Capture the cell that displays the provided text and extract its (x, y) central coordinate. 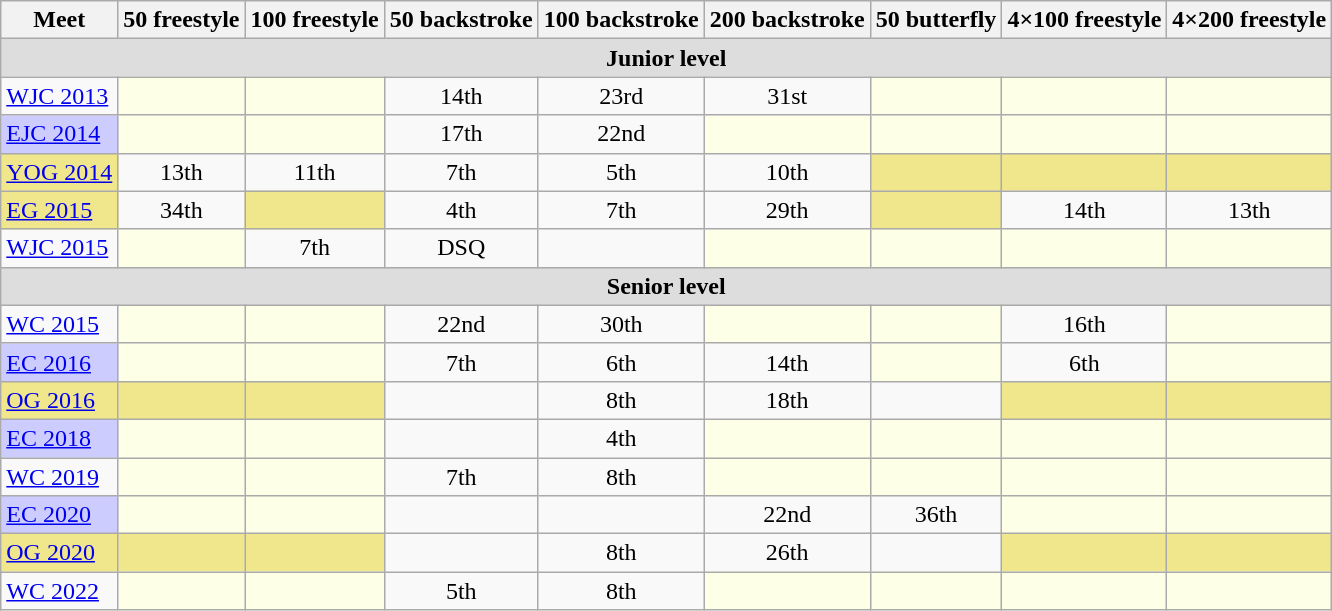
WJC 2013 (60, 96)
WJC 2015 (60, 248)
WC 2019 (60, 477)
31st (787, 96)
WC 2022 (60, 591)
EC 2018 (60, 438)
29th (787, 210)
36th (936, 515)
Senior level (666, 286)
50 backstroke (461, 20)
10th (787, 172)
200 backstroke (787, 20)
23rd (621, 96)
30th (621, 324)
OG 2020 (60, 553)
EC 2020 (60, 515)
DSQ (461, 248)
YOG 2014 (60, 172)
16th (1084, 324)
26th (787, 553)
4×100 freestyle (1084, 20)
WC 2015 (60, 324)
EC 2016 (60, 362)
50 freestyle (182, 20)
34th (182, 210)
100 freestyle (314, 20)
11th (314, 172)
18th (787, 400)
EJC 2014 (60, 134)
Junior level (666, 58)
4×200 freestyle (1250, 20)
EG 2015 (60, 210)
Meet (60, 20)
100 backstroke (621, 20)
OG 2016 (60, 400)
17th (461, 134)
50 butterfly (936, 20)
